Return (x, y) of the center of cell containing provided text 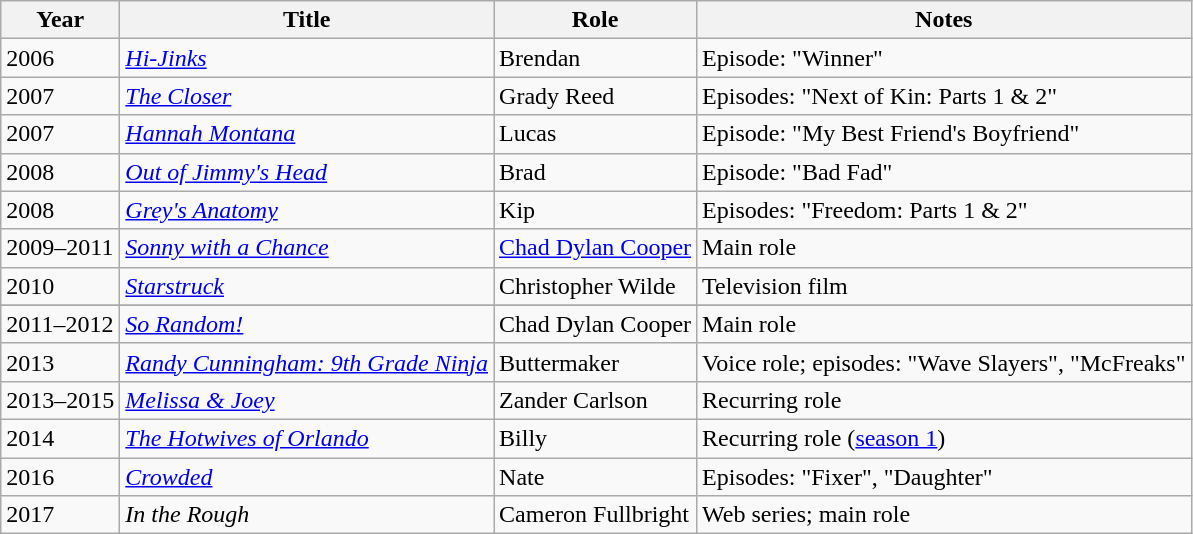
Recurring role (944, 400)
Title (307, 20)
Episode: "Bad Fad" (944, 172)
2010 (60, 286)
Kip (596, 210)
Billy (596, 438)
Recurring role (season 1) (944, 438)
So Random! (307, 324)
Zander Carlson (596, 400)
Melissa & Joey (307, 400)
Episodes: "Next of Kin: Parts 1 & 2" (944, 96)
Brendan (596, 58)
2006 (60, 58)
The Hotwives of Orlando (307, 438)
Grey's Anatomy (307, 210)
Notes (944, 20)
Hannah Montana (307, 134)
Role (596, 20)
Sonny with a Chance (307, 248)
The Closer (307, 96)
Grady Reed (596, 96)
2011–2012 (60, 324)
2013 (60, 362)
Year (60, 20)
2014 (60, 438)
Starstruck (307, 286)
Episodes: "Fixer", "Daughter" (944, 477)
2013–2015 (60, 400)
Crowded (307, 477)
Episode: "My Best Friend's Boyfriend" (944, 134)
Nate (596, 477)
Cameron Fullbright (596, 515)
Lucas (596, 134)
Episode: "Winner" (944, 58)
Hi-Jinks (307, 58)
Out of Jimmy's Head (307, 172)
2017 (60, 515)
2009–2011 (60, 248)
Web series; main role (944, 515)
Voice role; episodes: "Wave Slayers", "McFreaks" (944, 362)
2016 (60, 477)
In the Rough (307, 515)
Randy Cunningham: 9th Grade Ninja (307, 362)
Episodes: "Freedom: Parts 1 & 2" (944, 210)
Television film (944, 286)
Brad (596, 172)
Christopher Wilde (596, 286)
Buttermaker (596, 362)
